Detect which cell encompasses the target text, then output its [X, Y] center coordinate. 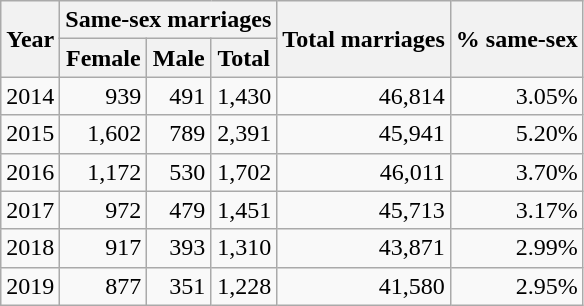
917 [104, 248]
Total marriages [364, 39]
Same-sex marriages [168, 20]
1,430 [244, 96]
972 [104, 210]
1,702 [244, 172]
41,580 [364, 286]
2.95% [516, 286]
1,228 [244, 286]
5.20% [516, 134]
1,310 [244, 248]
45,713 [364, 210]
43,871 [364, 248]
479 [179, 210]
351 [179, 286]
46,011 [364, 172]
3.05% [516, 96]
Year [30, 39]
2.99% [516, 248]
1,172 [104, 172]
Total [244, 58]
939 [104, 96]
789 [179, 134]
2014 [30, 96]
2018 [30, 248]
2017 [30, 210]
46,814 [364, 96]
393 [179, 248]
3.17% [516, 210]
530 [179, 172]
45,941 [364, 134]
2016 [30, 172]
877 [104, 286]
Male [179, 58]
Female [104, 58]
2,391 [244, 134]
2019 [30, 286]
1,602 [104, 134]
2015 [30, 134]
% same-sex [516, 39]
1,451 [244, 210]
491 [179, 96]
3.70% [516, 172]
